Extract the [X, Y] coordinate from the center of the cell holding the provided text.  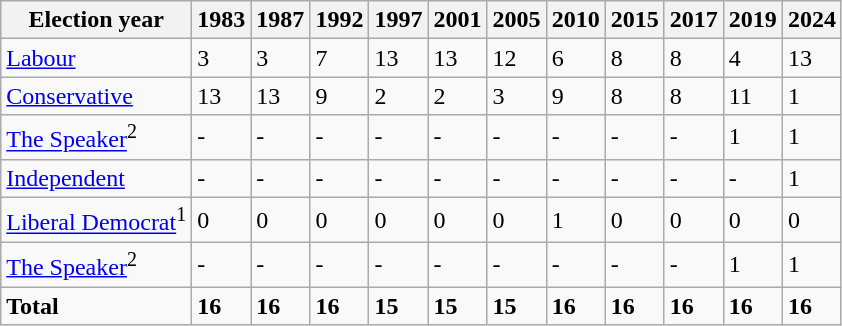
2015 [634, 20]
4 [752, 58]
1992 [340, 20]
6 [576, 58]
7 [340, 58]
Labour [96, 58]
Liberal Democrat1 [96, 220]
2019 [752, 20]
11 [752, 96]
Independent [96, 178]
1987 [280, 20]
12 [516, 58]
2024 [812, 20]
Election year [96, 20]
1997 [398, 20]
1983 [222, 20]
2005 [516, 20]
Conservative [96, 96]
2001 [458, 20]
Total [96, 306]
2017 [694, 20]
2010 [576, 20]
